Pinpoint the cell where the given text exists, returning its (X, Y) midpoint coordinate. 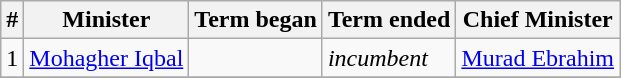
1 (12, 58)
Mohagher Iqbal (106, 58)
# (12, 20)
Minister (106, 20)
incumbent (389, 58)
Murad Ebrahim (538, 58)
Chief Minister (538, 20)
Term ended (389, 20)
Term began (256, 20)
